Extract the (x, y) coordinate from the center of the cell holding the provided text.  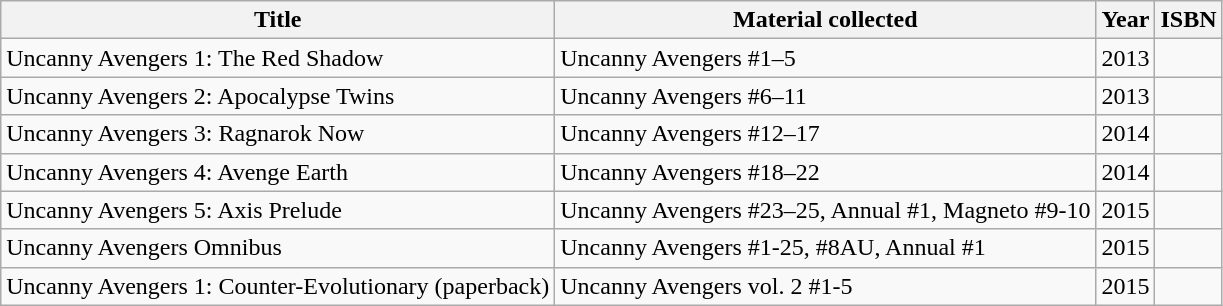
Uncanny Avengers #1-25, #8AU, Annual #1 (826, 248)
Material collected (826, 20)
Year (1126, 20)
Uncanny Avengers #1–5 (826, 58)
Uncanny Avengers Omnibus (278, 248)
Uncanny Avengers 2: Apocalypse Twins (278, 96)
Uncanny Avengers 1: The Red Shadow (278, 58)
ISBN (1188, 20)
Uncanny Avengers #6–11 (826, 96)
Title (278, 20)
Uncanny Avengers #23–25, Annual #1, Magneto #9-10 (826, 210)
Uncanny Avengers #18–22 (826, 172)
Uncanny Avengers 1: Counter-Evolutionary (paperback) (278, 286)
Uncanny Avengers 5: Axis Prelude (278, 210)
Uncanny Avengers vol. 2 #1-5 (826, 286)
Uncanny Avengers #12–17 (826, 134)
Uncanny Avengers 4: Avenge Earth (278, 172)
Uncanny Avengers 3: Ragnarok Now (278, 134)
